Pinpoint the cell where the given text exists, returning its (X, Y) midpoint coordinate. 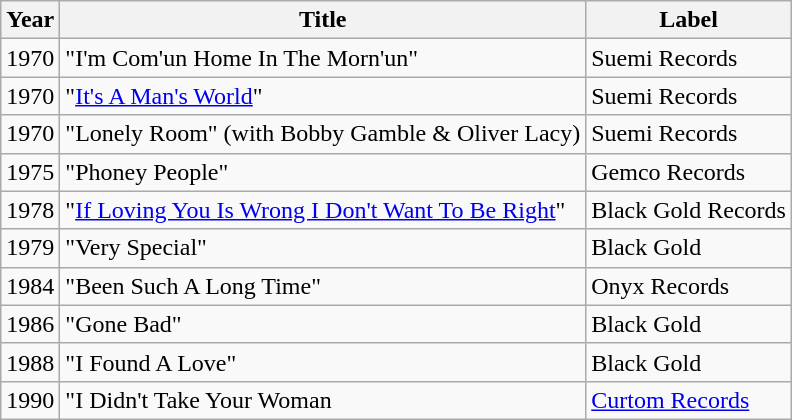
Curtom Records (689, 400)
"Been Such A Long Time" (323, 286)
"Lonely Room" (with Bobby Gamble & Oliver Lacy) (323, 134)
Onyx Records (689, 286)
1986 (30, 324)
1984 (30, 286)
"If Loving You Is Wrong I Don't Want To Be Right" (323, 210)
1978 (30, 210)
Black Gold Records (689, 210)
Label (689, 20)
Gemco Records (689, 172)
1990 (30, 400)
1975 (30, 172)
"Very Special" (323, 248)
"Gone Bad" (323, 324)
1979 (30, 248)
"Phoney People" (323, 172)
"It's A Man's World" (323, 96)
Title (323, 20)
"I'm Com'un Home In The Morn'un" (323, 58)
Year (30, 20)
1988 (30, 362)
"I Found A Love" (323, 362)
"I Didn't Take Your Woman (323, 400)
